From the cell containing the given text, extract its center point as (x, y) coordinate. 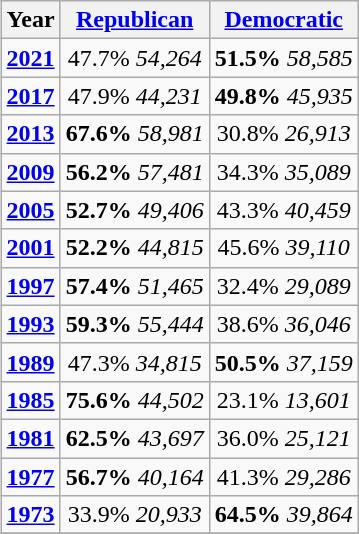
47.3% 34,815 (134, 362)
2005 (30, 210)
1985 (30, 400)
75.6% 44,502 (134, 400)
45.6% 39,110 (284, 248)
1977 (30, 477)
57.4% 51,465 (134, 286)
62.5% 43,697 (134, 438)
2013 (30, 134)
38.6% 36,046 (284, 324)
47.7% 54,264 (134, 58)
34.3% 35,089 (284, 172)
56.7% 40,164 (134, 477)
50.5% 37,159 (284, 362)
59.3% 55,444 (134, 324)
1973 (30, 515)
2017 (30, 96)
36.0% 25,121 (284, 438)
52.2% 44,815 (134, 248)
Year (30, 20)
1997 (30, 286)
Democratic (284, 20)
2009 (30, 172)
2021 (30, 58)
1981 (30, 438)
32.4% 29,089 (284, 286)
51.5% 58,585 (284, 58)
47.9% 44,231 (134, 96)
56.2% 57,481 (134, 172)
30.8% 26,913 (284, 134)
23.1% 13,601 (284, 400)
41.3% 29,286 (284, 477)
1993 (30, 324)
64.5% 39,864 (284, 515)
2001 (30, 248)
67.6% 58,981 (134, 134)
49.8% 45,935 (284, 96)
Republican (134, 20)
52.7% 49,406 (134, 210)
1989 (30, 362)
43.3% 40,459 (284, 210)
33.9% 20,933 (134, 515)
